Capture the cell that displays the provided text and extract its (x, y) central coordinate. 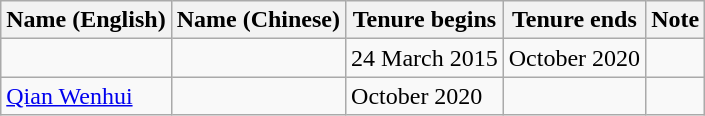
Name (Chinese) (258, 20)
Tenure begins (425, 20)
Name (English) (86, 20)
24 March 2015 (425, 58)
Qian Wenhui (86, 96)
Note (676, 20)
Tenure ends (574, 20)
